Capture the cell that displays the provided text and extract its (X, Y) central coordinate. 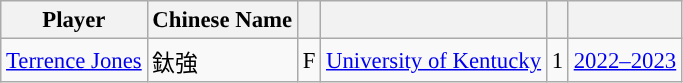
University of Kentucky (434, 61)
1 (557, 61)
Terrence Jones (74, 61)
鈦強 (222, 61)
F (308, 61)
2022–2023 (624, 61)
Chinese Name (222, 20)
Player (74, 20)
